For the text-containing cell, return its midpoint in [x, y] coordinate format. 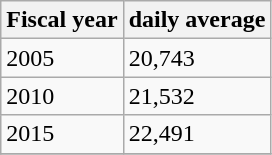
2010 [62, 96]
Fiscal year [62, 20]
21,532 [197, 96]
20,743 [197, 58]
2005 [62, 58]
22,491 [197, 134]
daily average [197, 20]
2015 [62, 134]
